From the cell containing the given text, extract its center point as [x, y] coordinate. 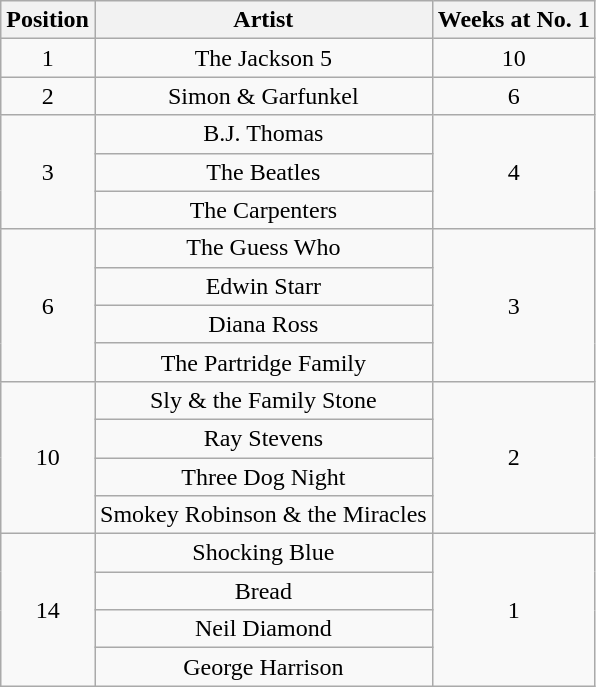
Weeks at No. 1 [514, 20]
Bread [263, 591]
Neil Diamond [263, 629]
Sly & the Family Stone [263, 400]
The Jackson 5 [263, 58]
The Guess Who [263, 248]
Diana Ross [263, 324]
Ray Stevens [263, 438]
Artist [263, 20]
George Harrison [263, 667]
The Beatles [263, 172]
4 [514, 172]
Smokey Robinson & the Miracles [263, 515]
The Carpenters [263, 210]
14 [48, 610]
Shocking Blue [263, 553]
Position [48, 20]
Simon & Garfunkel [263, 96]
B.J. Thomas [263, 134]
Edwin Starr [263, 286]
The Partridge Family [263, 362]
Three Dog Night [263, 477]
